Determine the [X, Y] coordinate at the center of the cell enclosing the given text.  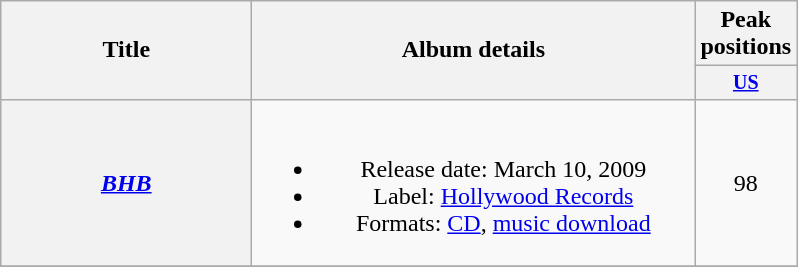
US [746, 82]
Album details [474, 50]
98 [746, 182]
Release date: March 10, 2009Label: Hollywood RecordsFormats: CD, music download [474, 182]
Title [126, 50]
Peak positions [746, 34]
BHB [126, 182]
